Find where the given text appears and provide that cell's center as [x, y] coordinate. 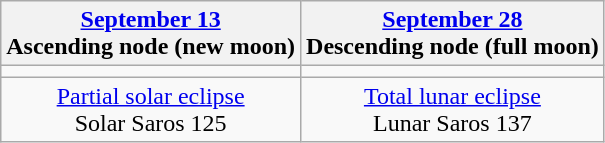
Partial solar eclipseSolar Saros 125 [151, 110]
September 28Descending node (full moon) [453, 34]
September 13Ascending node (new moon) [151, 34]
Total lunar eclipseLunar Saros 137 [453, 110]
